Scan for the cell matching the given text and deliver its [X, Y] coordinate at center. 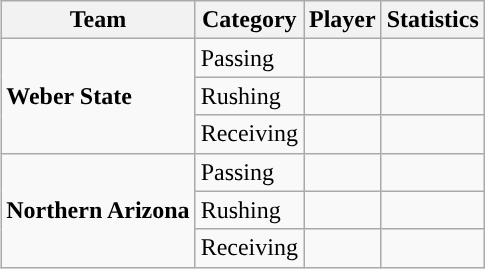
Statistics [432, 20]
Weber State [98, 96]
Team [98, 20]
Category [249, 20]
Northern Arizona [98, 210]
Player [343, 20]
